Extract the [x, y] coordinate from the center of the cell holding the provided text.  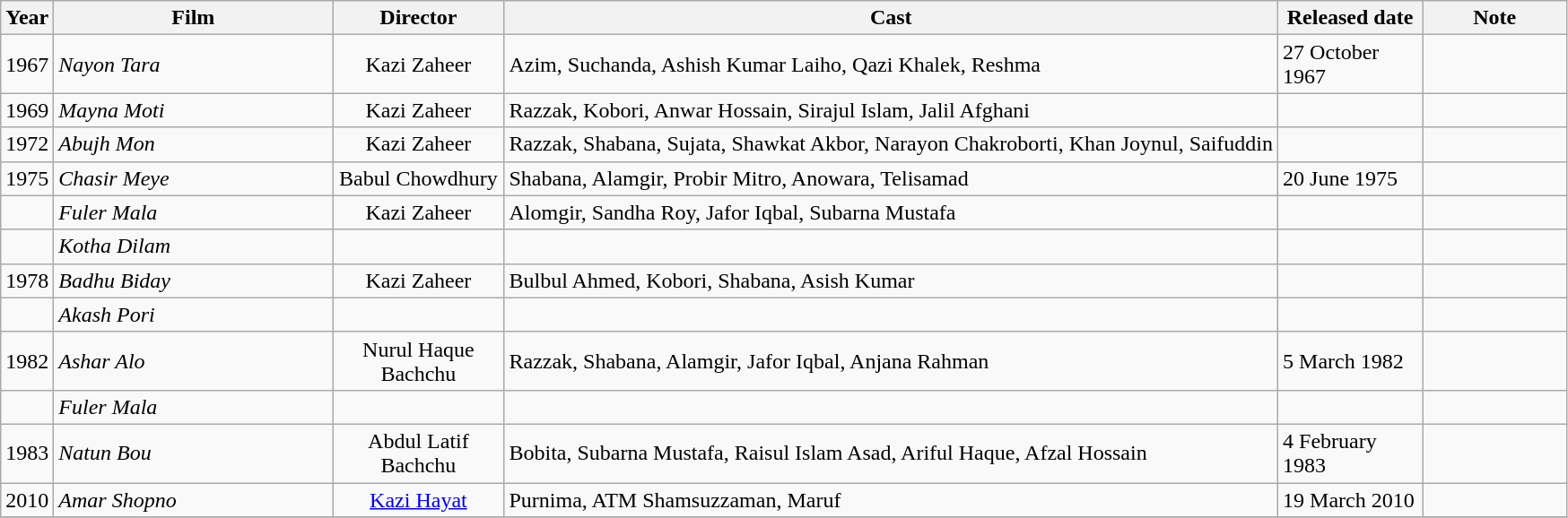
1983 [27, 453]
Mayna Moti [194, 110]
1978 [27, 281]
1969 [27, 110]
Purnima, ATM Shamsuzzaman, Maruf [892, 499]
1972 [27, 144]
Note [1494, 18]
Bulbul Ahmed, Kobori, Shabana, Asish Kumar [892, 281]
Chasir Meye [194, 178]
2010 [27, 499]
Razzak, Kobori, Anwar Hossain, Sirajul Islam, Jalil Afghani [892, 110]
Azim, Suchanda, Ashish Kumar Laiho, Qazi Khalek, Reshma [892, 65]
Ashar Alo [194, 360]
Kazi Hayat [418, 499]
1982 [27, 360]
19 March 2010 [1351, 499]
Natun Bou [194, 453]
Nurul Haque Bachchu [418, 360]
Director [418, 18]
5 March 1982 [1351, 360]
Shabana, Alamgir, Probir Mitro, Anowara, Telisamad [892, 178]
Badhu Biday [194, 281]
1967 [27, 65]
1975 [27, 178]
Year [27, 18]
Razzak, Shabana, Sujata, Shawkat Akbor, Narayon Chakroborti, Khan Joynul, Saifuddin [892, 144]
Alomgir, Sandha Roy, Jafor Iqbal, Subarna Mustafa [892, 212]
Abdul Latif Bachchu [418, 453]
Bobita, Subarna Mustafa, Raisul Islam Asad, Ariful Haque, Afzal Hossain [892, 453]
27 October 1967 [1351, 65]
Released date [1351, 18]
Babul Chowdhury [418, 178]
Razzak, Shabana, Alamgir, Jafor Iqbal, Anjana Rahman [892, 360]
Akash Pori [194, 315]
Film [194, 18]
Cast [892, 18]
Abujh Mon [194, 144]
4 February 1983 [1351, 453]
Kotha Dilam [194, 246]
20 June 1975 [1351, 178]
Nayon Tara [194, 65]
Amar Shopno [194, 499]
